Scan for the cell matching the given text and deliver its (x, y) coordinate at center. 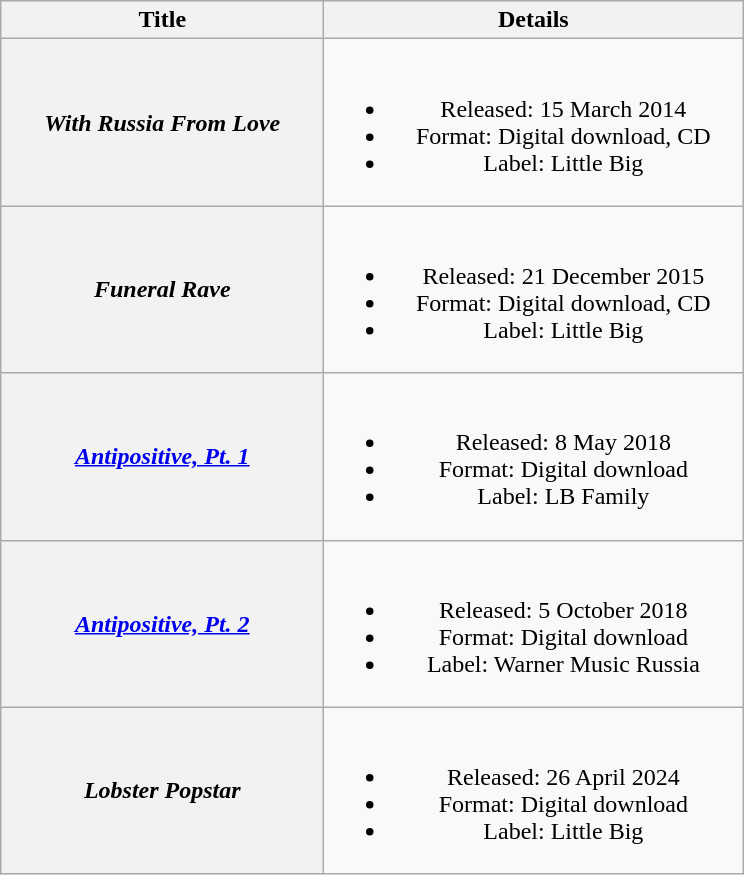
Released: 21 December 2015Format: Digital download, CDLabel: Little Big (534, 290)
Released: 15 March 2014Format: Digital download, CDLabel: Little Big (534, 122)
Lobster Popstar (162, 790)
Released: 26 April 2024Format: Digital downloadLabel: Little Big (534, 790)
Details (534, 20)
Title (162, 20)
Released: 8 May 2018Format: Digital downloadLabel: LB Family (534, 456)
Released: 5 October 2018Format: Digital downloadLabel: Warner Music Russia (534, 624)
With Russia From Love (162, 122)
Funeral Rave (162, 290)
Antipositive, Pt. 2 (162, 624)
Antipositive, Pt. 1 (162, 456)
